Extract the (x, y) coordinate from the center of the cell holding the provided text.  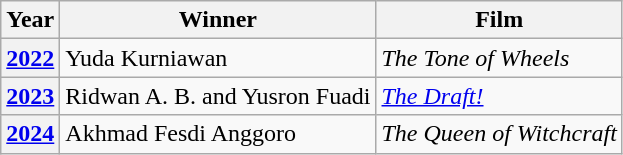
The Queen of Witchcraft (499, 134)
2022 (30, 58)
Year (30, 20)
Yuda Kurniawan (218, 58)
2024 (30, 134)
Winner (218, 20)
The Tone of Wheels (499, 58)
Akhmad Fesdi Anggoro (218, 134)
2023 (30, 96)
Ridwan A. B. and Yusron Fuadi (218, 96)
Film (499, 20)
The Draft! (499, 96)
